Return the [X, Y] coordinate for the center point of the cell that contains the specified text.  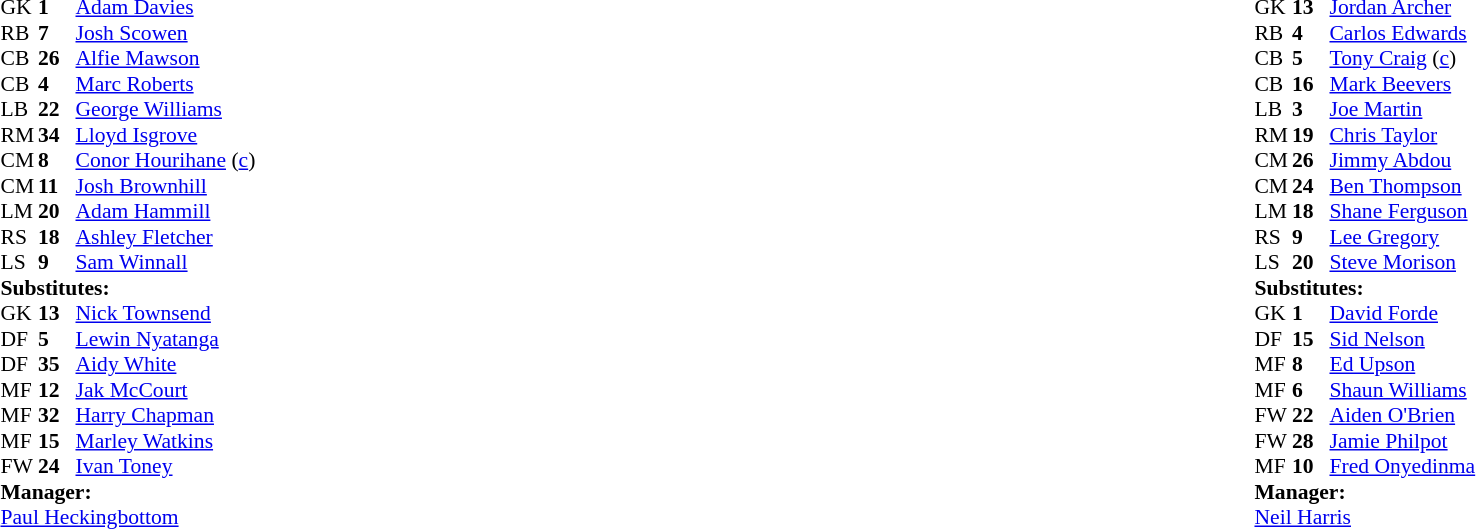
Shaun Williams [1402, 390]
Joe Martin [1402, 109]
Carlos Edwards [1402, 33]
Adam Hammill [166, 211]
Tony Craig (c) [1402, 59]
Conor Hourihane (c) [166, 161]
28 [1311, 441]
3 [1311, 109]
Sid Nelson [1402, 339]
Fred Onyedinma [1402, 467]
10 [1311, 467]
Ed Upson [1402, 365]
Nick Townsend [166, 313]
Ivan Toney [166, 467]
32 [57, 415]
Josh Scowen [166, 33]
19 [1311, 135]
Lee Gregory [1402, 237]
Shane Ferguson [1402, 211]
Ben Thompson [1402, 186]
35 [57, 365]
Marc Roberts [166, 84]
7 [57, 33]
16 [1311, 84]
Mark Beevers [1402, 84]
Marley Watkins [166, 441]
Aiden O'Brien [1402, 415]
Jak McCourt [166, 390]
Josh Brownhill [166, 186]
Aidy White [166, 365]
Chris Taylor [1402, 135]
Alfie Mawson [166, 59]
Jimmy Abdou [1402, 161]
Ashley Fletcher [166, 237]
6 [1311, 390]
1 [1311, 313]
Lewin Nyatanga [166, 339]
George Williams [166, 109]
13 [57, 313]
Harry Chapman [166, 415]
Steve Morison [1402, 263]
34 [57, 135]
Jamie Philpot [1402, 441]
Sam Winnall [166, 263]
David Forde [1402, 313]
Lloyd Isgrove [166, 135]
11 [57, 186]
12 [57, 390]
